Pinpoint the cell where the given text exists, returning its (X, Y) midpoint coordinate. 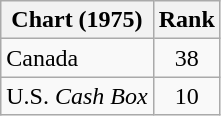
Chart (1975) (77, 20)
38 (186, 58)
U.S. Cash Box (77, 96)
Rank (186, 20)
10 (186, 96)
Canada (77, 58)
